Determine the [x, y] coordinate at the center of the cell enclosing the given text.  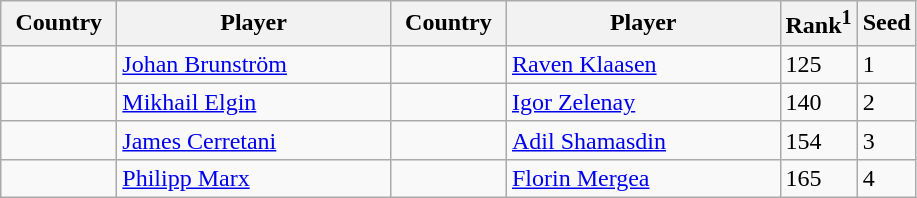
Johan Brunström [254, 64]
Rank1 [818, 24]
Philipp Marx [254, 178]
165 [818, 178]
Seed [886, 24]
2 [886, 102]
3 [886, 140]
Mikhail Elgin [254, 102]
4 [886, 178]
125 [818, 64]
Florin Mergea [643, 178]
1 [886, 64]
154 [818, 140]
James Cerretani [254, 140]
Raven Klaasen [643, 64]
Adil Shamasdin [643, 140]
140 [818, 102]
Igor Zelenay [643, 102]
